For the text-containing cell, return its midpoint in (X, Y) coordinate format. 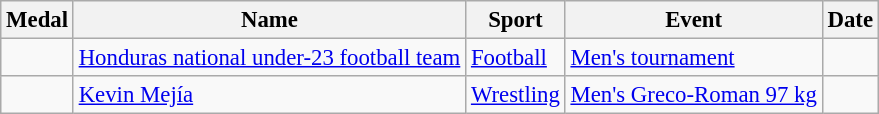
Men's tournament (694, 58)
Football (516, 58)
Event (694, 20)
Sport (516, 20)
Medal (38, 20)
Kevin Mejía (269, 95)
Honduras national under-23 football team (269, 58)
Men's Greco-Roman 97 kg (694, 95)
Name (269, 20)
Date (850, 20)
Wrestling (516, 95)
